Return [X, Y] of the center of cell containing provided text 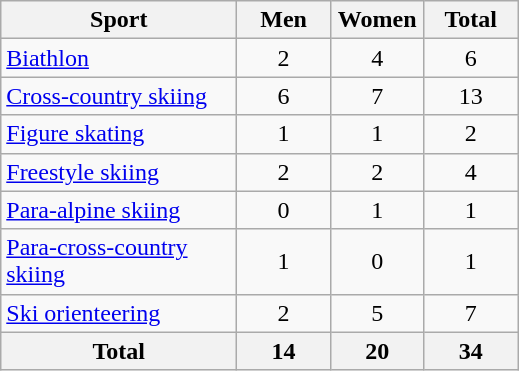
Figure skating [119, 134]
Biathlon [119, 58]
34 [471, 351]
Para-cross-country skiing [119, 262]
14 [284, 351]
Para-alpine skiing [119, 210]
5 [377, 313]
Freestyle skiing [119, 172]
20 [377, 351]
13 [471, 96]
Ski orienteering [119, 313]
Men [284, 20]
Cross-country skiing [119, 96]
Women [377, 20]
Sport [119, 20]
